Detect which cell encompasses the target text, then output its [X, Y] center coordinate. 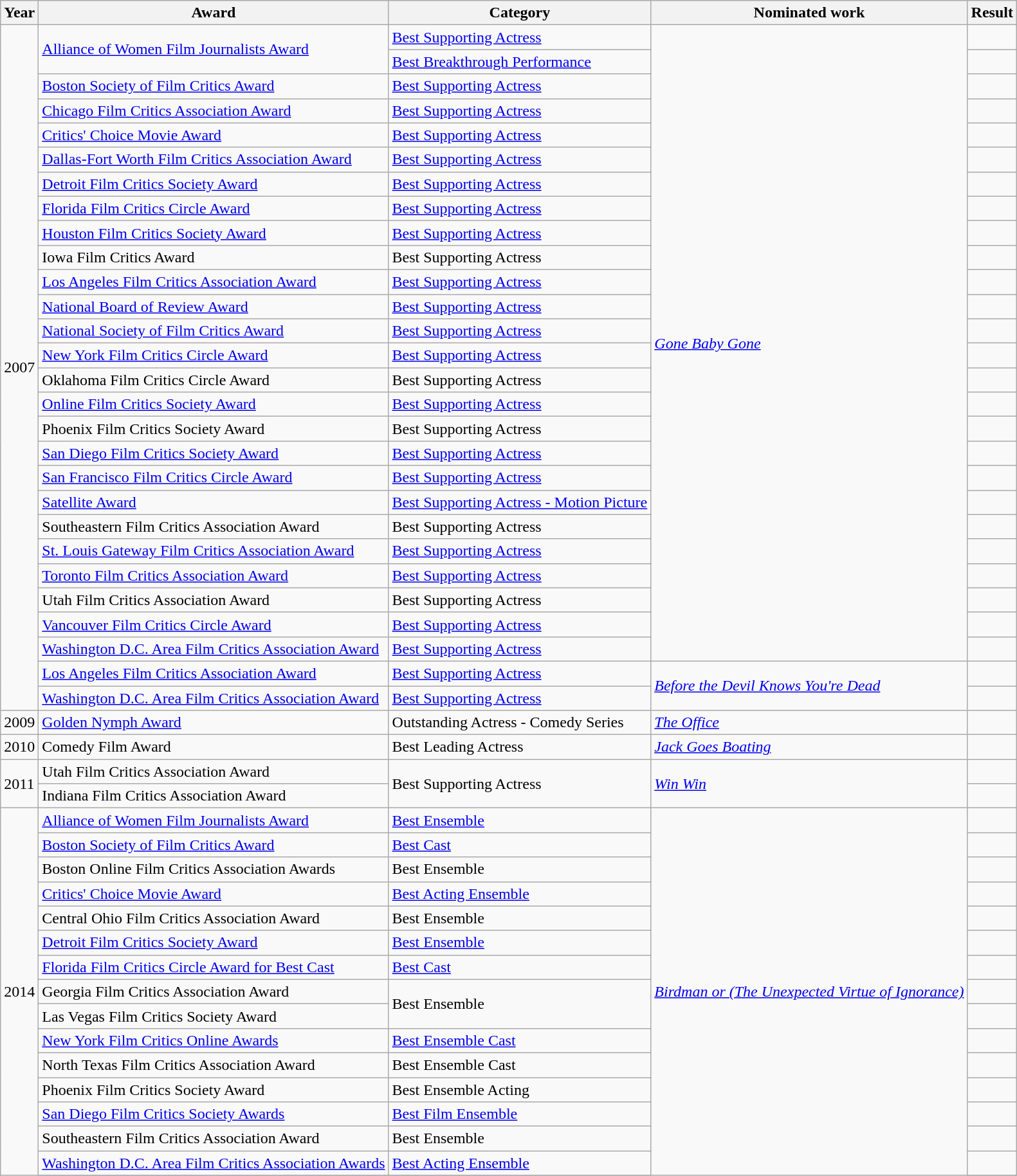
San Diego Film Critics Society Award [214, 453]
2009 [19, 723]
Category [520, 13]
Las Vegas Film Critics Society Award [214, 1016]
Chicago Film Critics Association Award [214, 111]
Year [19, 13]
Online Film Critics Society Award [214, 404]
St. Louis Gateway Film Critics Association Award [214, 551]
Jack Goes Boating [809, 747]
Outstanding Actress - Comedy Series [520, 723]
Georgia Film Critics Association Award [214, 991]
Birdman or (The Unexpected Virtue of Ignorance) [809, 991]
Best Supporting Actress - Motion Picture [520, 502]
Vancouver Film Critics Circle Award [214, 624]
National Society of Film Critics Award [214, 331]
Washington D.C. Area Film Critics Association Awards [214, 1163]
Golden Nymph Award [214, 723]
Florida Film Critics Circle Award for Best Cast [214, 967]
2014 [19, 991]
National Board of Review Award [214, 307]
Best Film Ensemble [520, 1114]
Best Breakthrough Performance [520, 62]
Award [214, 13]
Florida Film Critics Circle Award [214, 208]
Satellite Award [214, 502]
North Texas Film Critics Association Award [214, 1065]
2011 [19, 784]
New York Film Critics Circle Award [214, 356]
Before the Devil Knows You're Dead [809, 685]
Iowa Film Critics Award [214, 257]
Result [992, 13]
San Francisco Film Critics Circle Award [214, 478]
The Office [809, 723]
Nominated work [809, 13]
San Diego Film Critics Society Awards [214, 1114]
2010 [19, 747]
Best Ensemble Acting [520, 1090]
Central Ohio Film Critics Association Award [214, 918]
Boston Online Film Critics Association Awards [214, 869]
Indiana Film Critics Association Award [214, 796]
Houston Film Critics Society Award [214, 233]
Comedy Film Award [214, 747]
Gone Baby Gone [809, 343]
Best Leading Actress [520, 747]
Oklahoma Film Critics Circle Award [214, 380]
Dallas-Fort Worth Film Critics Association Award [214, 159]
Toronto Film Critics Association Award [214, 575]
2007 [19, 368]
New York Film Critics Online Awards [214, 1040]
Win Win [809, 784]
